Pinpoint the cell where the given text exists, returning its (X, Y) midpoint coordinate. 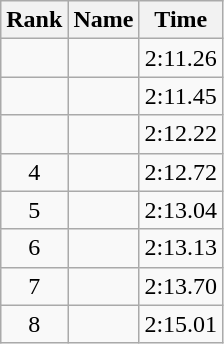
2:15.01 (181, 324)
7 (34, 286)
2:13.13 (181, 248)
6 (34, 248)
2:12.72 (181, 172)
Time (181, 20)
Name (104, 20)
4 (34, 172)
5 (34, 210)
2:13.04 (181, 210)
Rank (34, 20)
2:11.26 (181, 58)
2:13.70 (181, 286)
2:12.22 (181, 134)
8 (34, 324)
2:11.45 (181, 96)
